From the cell containing the given text, extract its center point as [X, Y] coordinate. 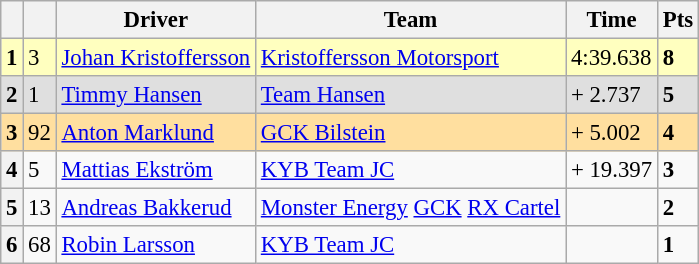
Time [612, 20]
8 [678, 58]
+ 19.397 [612, 170]
Timmy Hansen [156, 95]
68 [40, 245]
Anton Marklund [156, 133]
Robin Larsson [156, 245]
92 [40, 133]
6 [12, 245]
Mattias Ekström [156, 170]
4:39.638 [612, 58]
Team [410, 20]
Monster Energy GCK RX Cartel [410, 208]
Johan Kristoffersson [156, 58]
+ 2.737 [612, 95]
GCK Bilstein [410, 133]
Kristoffersson Motorsport [410, 58]
Driver [156, 20]
Pts [678, 20]
13 [40, 208]
Team Hansen [410, 95]
+ 5.002 [612, 133]
Andreas Bakkerud [156, 208]
